From the cell containing the given text, extract its center point as [X, Y] coordinate. 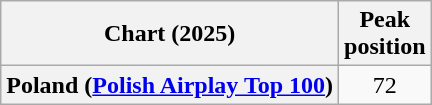
Poland (Polish Airplay Top 100) [170, 85]
Peakposition [385, 34]
72 [385, 85]
Chart (2025) [170, 34]
